From the cell containing the given text, extract its center point as [x, y] coordinate. 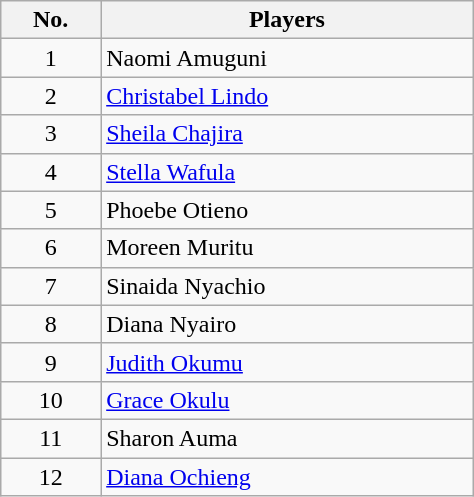
Sinaida Nyachio [288, 286]
Sheila Chajira [288, 134]
Diana Nyairo [288, 324]
Sharon Auma [288, 438]
Christabel Lindo [288, 96]
10 [51, 400]
1 [51, 58]
4 [51, 172]
Stella Wafula [288, 172]
11 [51, 438]
Grace Okulu [288, 400]
8 [51, 324]
Naomi Amuguni [288, 58]
6 [51, 248]
9 [51, 362]
2 [51, 96]
Players [288, 20]
Diana Ochieng [288, 477]
Phoebe Otieno [288, 210]
Judith Okumu [288, 362]
5 [51, 210]
3 [51, 134]
12 [51, 477]
7 [51, 286]
Moreen Muritu [288, 248]
No. [51, 20]
